Determine the [X, Y] coordinate at the center of the cell enclosing the given text.  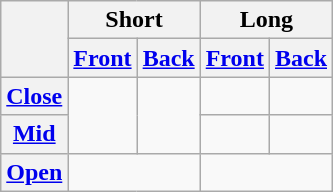
Mid [34, 134]
Open [34, 172]
Short [134, 20]
Long [266, 20]
Close [34, 96]
